Return (x, y) of the center of cell containing provided text 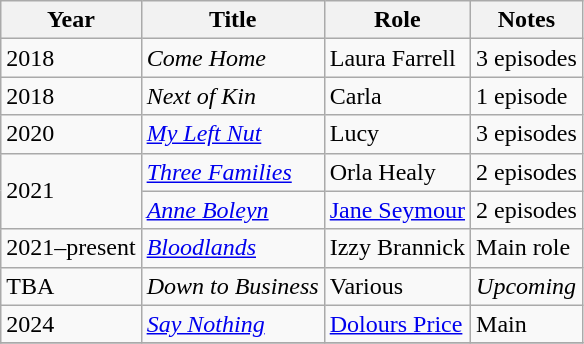
2024 (71, 324)
Role (397, 20)
Say Nothing (232, 324)
2021 (71, 191)
Bloodlands (232, 248)
Down to Business (232, 286)
Main role (527, 248)
Three Families (232, 172)
2021–present (71, 248)
Lucy (397, 134)
Title (232, 20)
Various (397, 286)
My Left Nut (232, 134)
Year (71, 20)
Laura Farrell (397, 58)
Main (527, 324)
Next of Kin (232, 96)
Carla (397, 96)
Dolours Price (397, 324)
TBA (71, 286)
Notes (527, 20)
Upcoming (527, 286)
1 episode (527, 96)
2020 (71, 134)
Jane Seymour (397, 210)
Izzy Brannick (397, 248)
Orla Healy (397, 172)
Come Home (232, 58)
Anne Boleyn (232, 210)
